Detect which cell encompasses the target text, then output its (x, y) center coordinate. 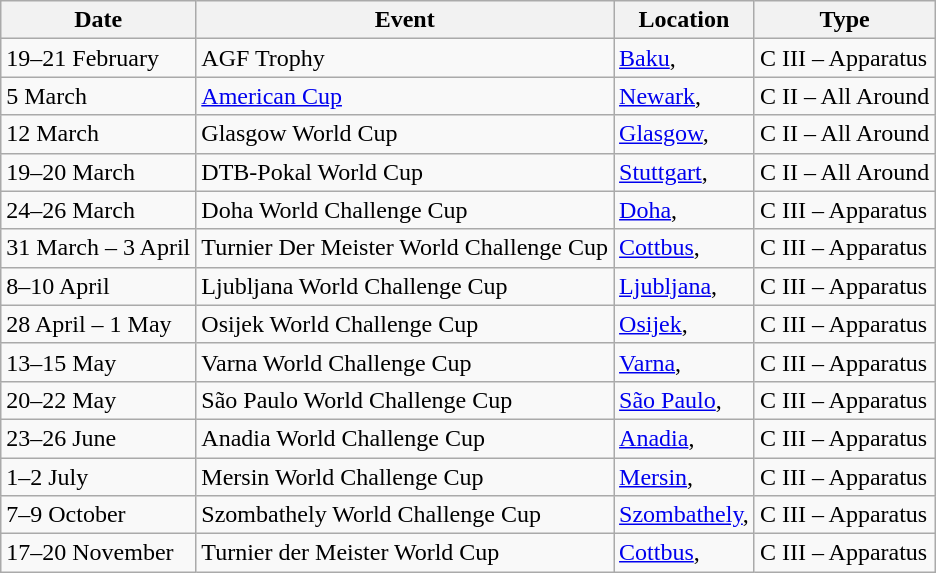
Varna World Challenge Cup (405, 362)
24–26 March (98, 210)
12 March (98, 134)
Type (844, 20)
São Paulo, (684, 400)
Glasgow World Cup (405, 134)
1–2 July (98, 477)
Osijek World Challenge Cup (405, 324)
Varna, (684, 362)
Turnier Der Meister World Challenge Cup (405, 248)
American Cup (405, 96)
19–21 February (98, 58)
31 March – 3 April (98, 248)
Location (684, 20)
8–10 April (98, 286)
Newark, (684, 96)
Mersin, (684, 477)
Osijek, (684, 324)
Event (405, 20)
Ljubljana, (684, 286)
Doha, (684, 210)
Szombathely World Challenge Cup (405, 515)
Ljubljana World Challenge Cup (405, 286)
28 April – 1 May (98, 324)
Szombathely, (684, 515)
Mersin World Challenge Cup (405, 477)
19–20 March (98, 172)
Turnier der Meister World Cup (405, 553)
Anadia World Challenge Cup (405, 438)
Baku, (684, 58)
São Paulo World Challenge Cup (405, 400)
Glasgow, (684, 134)
20–22 May (98, 400)
Anadia, (684, 438)
5 March (98, 96)
AGF Trophy (405, 58)
Stuttgart, (684, 172)
7–9 October (98, 515)
Date (98, 20)
Doha World Challenge Cup (405, 210)
23–26 June (98, 438)
13–15 May (98, 362)
17–20 November (98, 553)
DTB-Pokal World Cup (405, 172)
